Capture the cell that displays the provided text and extract its [x, y] central coordinate. 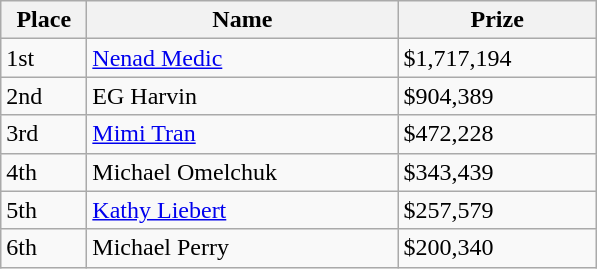
Kathy Liebert [242, 210]
1st [44, 58]
$200,340 [498, 248]
$472,228 [498, 134]
Michael Omelchuk [242, 172]
Nenad Medic [242, 58]
Michael Perry [242, 248]
EG Harvin [242, 96]
Name [242, 20]
6th [44, 248]
$904,389 [498, 96]
3rd [44, 134]
Prize [498, 20]
$1,717,194 [498, 58]
5th [44, 210]
4th [44, 172]
$257,579 [498, 210]
2nd [44, 96]
$343,439 [498, 172]
Place [44, 20]
Mimi Tran [242, 134]
